Return [X, Y] of the center of cell containing provided text 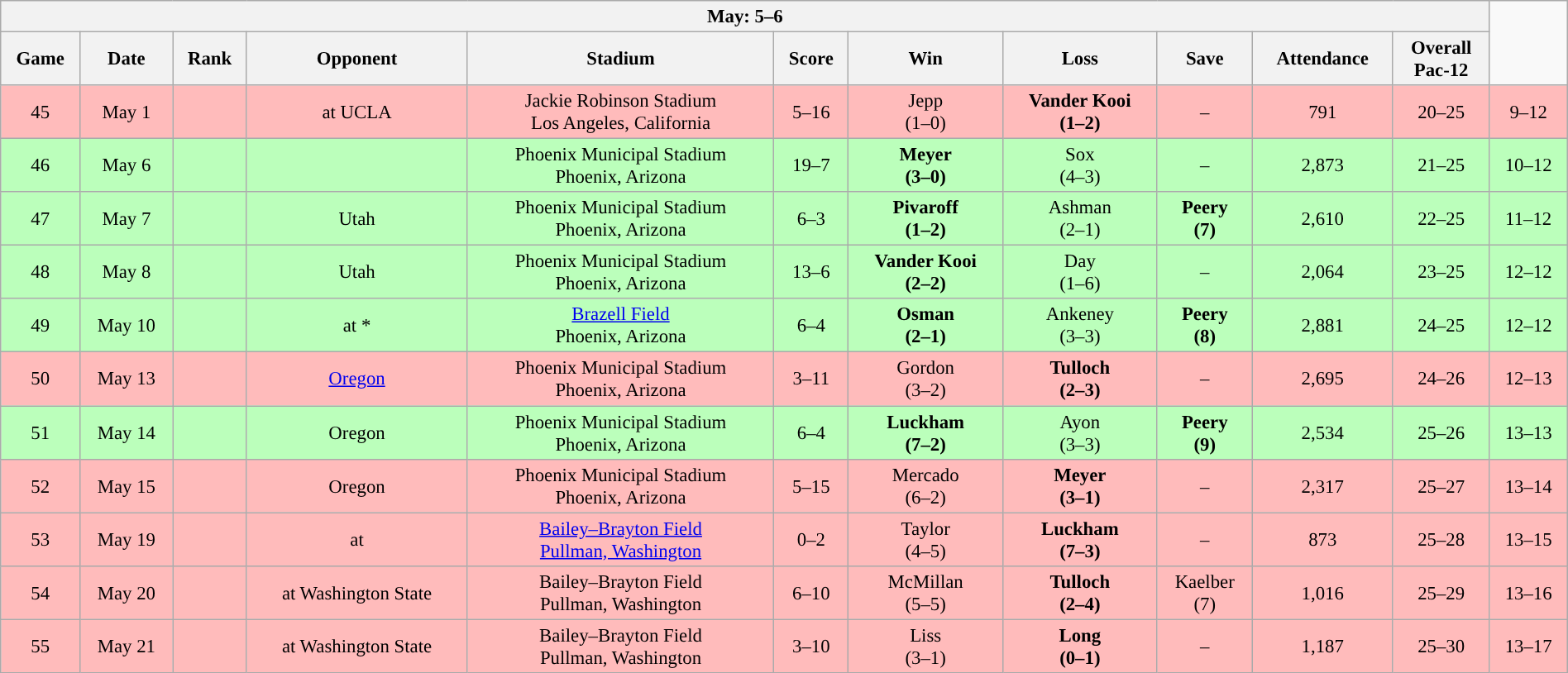
2,610 [1322, 218]
2,881 [1322, 326]
Ankeney(3–3) [1080, 326]
Peery(7) [1204, 218]
13–17 [1528, 647]
Game [41, 58]
791 [1322, 112]
2,534 [1322, 432]
Mercado(6–2) [926, 486]
19–7 [811, 165]
Peery(8) [1204, 326]
May 10 [127, 326]
25–30 [1441, 647]
3–10 [811, 647]
at UCLA [357, 112]
6–3 [811, 218]
McMillan(5–5) [926, 592]
11–12 [1528, 218]
May 15 [127, 486]
OverallPac-12 [1441, 58]
Opponent [357, 58]
54 [41, 592]
49 [41, 326]
52 [41, 486]
55 [41, 647]
46 [41, 165]
5–15 [811, 486]
1,016 [1322, 592]
Tulloch(2–4) [1080, 592]
Jackie Robinson StadiumLos Angeles, California [620, 112]
Rank [210, 58]
20–25 [1441, 112]
Pivaroff(1–2) [926, 218]
Date [127, 58]
6–10 [811, 592]
25–26 [1441, 432]
2,317 [1322, 486]
Ayon(3–3) [1080, 432]
25–28 [1441, 539]
873 [1322, 539]
Gordon(3–2) [926, 379]
May 21 [127, 647]
Luckham(7–3) [1080, 539]
47 [41, 218]
May 20 [127, 592]
23–25 [1441, 273]
13–13 [1528, 432]
Brazell FieldPhoenix, Arizona [620, 326]
May 19 [127, 539]
13–14 [1528, 486]
2,873 [1322, 165]
21–25 [1441, 165]
5–16 [811, 112]
13–16 [1528, 592]
May: 5–6 [745, 17]
Day(1–6) [1080, 273]
Vander Kooi(2–2) [926, 273]
Long(0–1) [1080, 647]
45 [41, 112]
Osman(2–1) [926, 326]
12–13 [1528, 379]
Vander Kooi(1–2) [1080, 112]
2,064 [1322, 273]
53 [41, 539]
Taylor(4–5) [926, 539]
May 6 [127, 165]
24–26 [1441, 379]
50 [41, 379]
Kaelber(7) [1204, 592]
13–6 [811, 273]
May 13 [127, 379]
May 8 [127, 273]
Luckham(7–2) [926, 432]
Jepp(1–0) [926, 112]
Save [1204, 58]
Liss(3–1) [926, 647]
May 1 [127, 112]
1,187 [1322, 647]
0–2 [811, 539]
at [357, 539]
51 [41, 432]
Attendance [1322, 58]
25–29 [1441, 592]
3–11 [811, 379]
May 7 [127, 218]
24–25 [1441, 326]
22–25 [1441, 218]
10–12 [1528, 165]
Score [811, 58]
48 [41, 273]
May 14 [127, 432]
9–12 [1528, 112]
2,695 [1322, 379]
Loss [1080, 58]
at * [357, 326]
Peery(9) [1204, 432]
Meyer(3–0) [926, 165]
13–15 [1528, 539]
Ashman(2–1) [1080, 218]
Stadium [620, 58]
Sox(4–3) [1080, 165]
Tulloch(2–3) [1080, 379]
25–27 [1441, 486]
Meyer(3–1) [1080, 486]
Win [926, 58]
